Extract the [x, y] coordinate from the center of the cell holding the provided text.  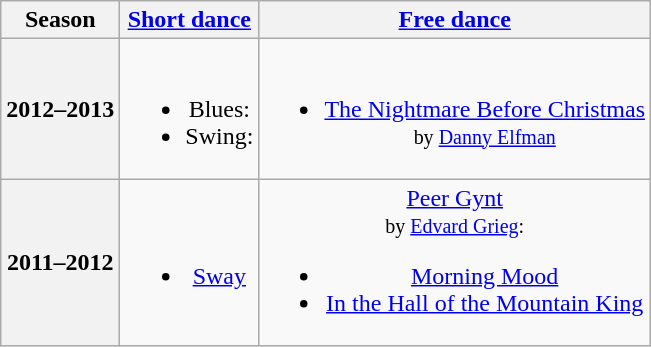
The Nightmare Before Christmas by Danny Elfman [455, 109]
Blues:Swing: [190, 109]
Free dance [455, 20]
Season [60, 20]
2012–2013 [60, 109]
Peer Gynt by Edvard Grieg: Morning MoodIn the Hall of the Mountain King [455, 262]
Sway [190, 262]
Short dance [190, 20]
2011–2012 [60, 262]
